For the text-containing cell, return its midpoint in [x, y] coordinate format. 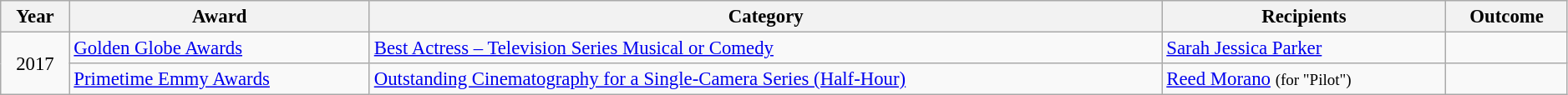
Year [35, 17]
Primetime Emmy Awards [219, 79]
Award [219, 17]
Golden Globe Awards [219, 48]
Sarah Jessica Parker [1304, 48]
2017 [35, 63]
Reed Morano (for "Pilot") [1304, 79]
Category [765, 17]
Outcome [1507, 17]
Outstanding Cinematography for a Single-Camera Series (Half-Hour) [765, 79]
Recipients [1304, 17]
Best Actress – Television Series Musical or Comedy [765, 48]
